Capture the cell that displays the provided text and extract its (X, Y) central coordinate. 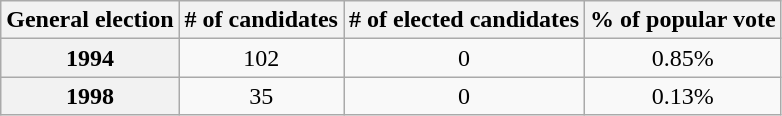
0.13% (684, 96)
# of candidates (261, 20)
1994 (90, 58)
1998 (90, 96)
# of elected candidates (464, 20)
35 (261, 96)
% of popular vote (684, 20)
General election (90, 20)
0.85% (684, 58)
102 (261, 58)
